Determine the [X, Y] coordinate at the center of the cell enclosing the given text.  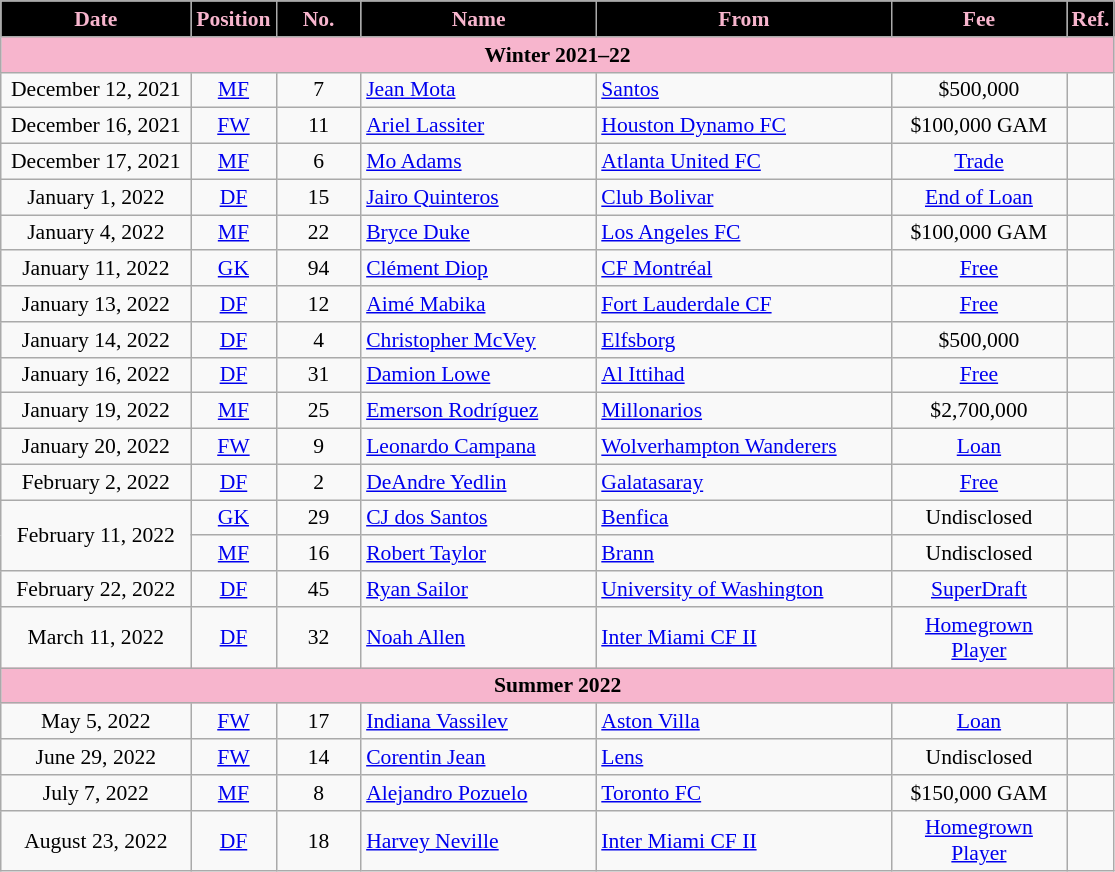
18 [318, 840]
Brann [744, 554]
Emerson Rodríguez [478, 411]
January 4, 2022 [96, 233]
94 [318, 269]
Ryan Sailor [478, 589]
July 7, 2022 [96, 793]
Summer 2022 [558, 686]
25 [318, 411]
Millonarios [744, 411]
Wolverhampton Wanderers [744, 447]
16 [318, 554]
Toronto FC [744, 793]
January 20, 2022 [96, 447]
December 16, 2021 [96, 126]
Date [96, 19]
February 11, 2022 [96, 536]
Robert Taylor [478, 554]
End of Loan [978, 197]
December 12, 2021 [96, 90]
Elfsborg [744, 340]
CJ dos Santos [478, 518]
Leonardo Campana [478, 447]
Christopher McVey [478, 340]
February 22, 2022 [96, 589]
7 [318, 90]
6 [318, 162]
45 [318, 589]
Benfica [744, 518]
4 [318, 340]
University of Washington [744, 589]
June 29, 2022 [96, 757]
Al Ittihad [744, 375]
CF Montréal [744, 269]
January 13, 2022 [96, 304]
Ref. [1090, 19]
Ariel Lassiter [478, 126]
12 [318, 304]
32 [318, 638]
May 5, 2022 [96, 722]
Fee [978, 19]
December 17, 2021 [96, 162]
Houston Dynamo FC [744, 126]
Aimé Mabika [478, 304]
Jean Mota [478, 90]
Aston Villa [744, 722]
August 23, 2022 [96, 840]
8 [318, 793]
29 [318, 518]
Position [234, 19]
Bryce Duke [478, 233]
22 [318, 233]
Trade [978, 162]
Los Angeles FC [744, 233]
January 16, 2022 [96, 375]
DeAndre Yedlin [478, 482]
Name [478, 19]
Santos [744, 90]
Harvey Neville [478, 840]
No. [318, 19]
From [744, 19]
Lens [744, 757]
Jairo Quinteros [478, 197]
February 2, 2022 [96, 482]
$150,000 GAM [978, 793]
SuperDraft [978, 589]
Galatasaray [744, 482]
Club Bolivar [744, 197]
Alejandro Pozuelo [478, 793]
January 11, 2022 [96, 269]
Mo Adams [478, 162]
31 [318, 375]
Fort Lauderdale CF [744, 304]
Corentin Jean [478, 757]
January 19, 2022 [96, 411]
17 [318, 722]
March 11, 2022 [96, 638]
15 [318, 197]
$2,700,000 [978, 411]
Noah Allen [478, 638]
Damion Lowe [478, 375]
9 [318, 447]
January 14, 2022 [96, 340]
14 [318, 757]
January 1, 2022 [96, 197]
Clément Diop [478, 269]
Winter 2021–22 [558, 55]
Atlanta United FC [744, 162]
2 [318, 482]
11 [318, 126]
Indiana Vassilev [478, 722]
